Capture the cell that displays the provided text and extract its [x, y] central coordinate. 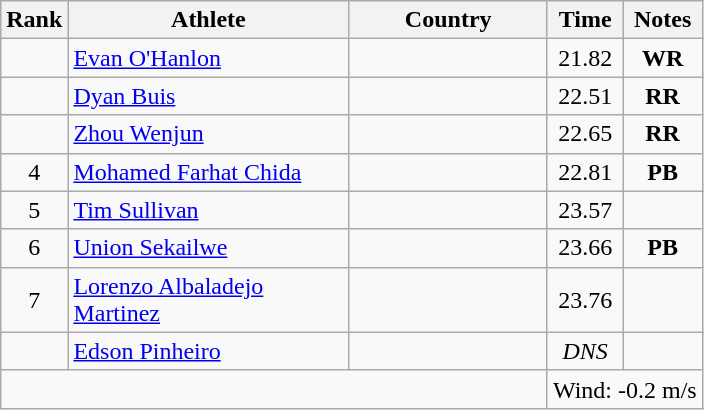
DNS [584, 351]
6 [34, 248]
Athlete [208, 20]
21.82 [584, 58]
Tim Sullivan [208, 210]
Lorenzo Albaladejo Martinez [208, 300]
Edson Pinheiro [208, 351]
23.57 [584, 210]
WR [662, 58]
Wind: -0.2 m/s [624, 389]
23.66 [584, 248]
5 [34, 210]
22.51 [584, 96]
Rank [34, 20]
22.65 [584, 134]
Union Sekailwe [208, 248]
Mohamed Farhat Chida [208, 172]
Dyan Buis [208, 96]
7 [34, 300]
23.76 [584, 300]
Evan O'Hanlon [208, 58]
Notes [662, 20]
Time [584, 20]
Country [448, 20]
Zhou Wenjun [208, 134]
22.81 [584, 172]
4 [34, 172]
